Extract the (x, y) coordinate from the center of the cell holding the provided text.  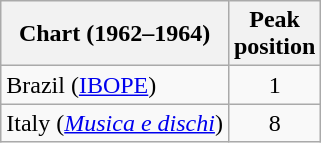
8 (274, 123)
Italy (Musica e dischi) (115, 123)
Chart (1962–1964) (115, 34)
Brazil (IBOPE) (115, 85)
Peakposition (274, 34)
1 (274, 85)
